Scan for the cell matching the given text and deliver its (X, Y) coordinate at center. 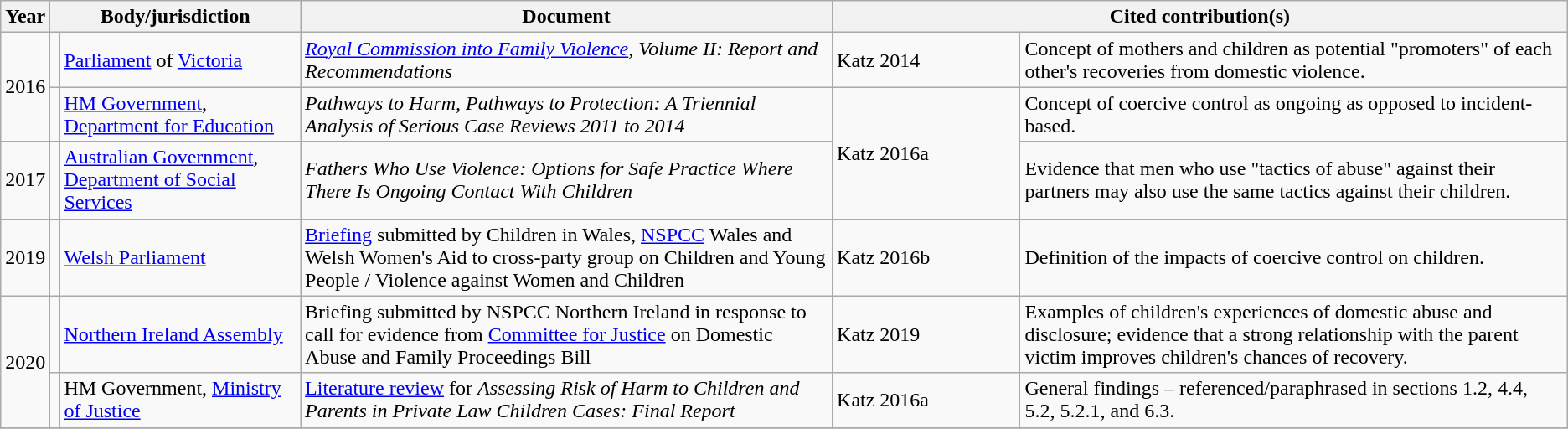
2016 (25, 87)
Parliament of Victoria (180, 60)
Cited contribution(s) (1200, 17)
Pathways to Harm, Pathways to Protection: A Triennial Analysis of Serious Case Reviews 2011 to 2014 (566, 114)
Royal Commission into Family Violence, Volume II: Report and Recommendations (566, 60)
HM Government, Department for Education (180, 114)
General findings – referenced/paraphrased in sections 1.2, 4.4, 5.2, 5.2.1, and 6.3. (1293, 401)
2020 (25, 362)
Concept of coercive control as ongoing as opposed to incident-based. (1293, 114)
2017 (25, 180)
Northern Ireland Assembly (180, 334)
Definition of the impacts of coercive control on children. (1293, 257)
HM Government, Ministry of Justice (180, 401)
Katz 2014 (926, 60)
Literature review for Assessing Risk of Harm to Children and Parents in Private Law Children Cases: Final Report (566, 401)
Welsh Parliament (180, 257)
Year (25, 17)
Fathers Who Use Violence: Options for Safe Practice Where There Is Ongoing Contact With Children (566, 180)
2019 (25, 257)
Document (566, 17)
Katz 2016b (926, 257)
Concept of mothers and children as potential "promoters" of each other's recoveries from domestic violence. (1293, 60)
Australian Government, Department of Social Services (180, 180)
Katz 2019 (926, 334)
Body/jurisdiction (176, 17)
Evidence that men who use "tactics of abuse" against their partners may also use the same tactics against their children. (1293, 180)
